Pinpoint the cell where the given text exists, returning its (x, y) midpoint coordinate. 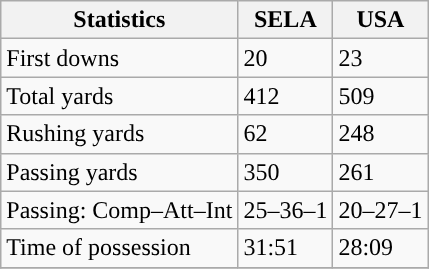
Total yards (120, 96)
23 (380, 58)
261 (380, 172)
509 (380, 96)
412 (286, 96)
25–36–1 (286, 210)
62 (286, 134)
Statistics (120, 20)
248 (380, 134)
20–27–1 (380, 210)
First downs (120, 58)
Passing yards (120, 172)
28:09 (380, 248)
Passing: Comp–Att–Int (120, 210)
31:51 (286, 248)
Time of possession (120, 248)
USA (380, 20)
20 (286, 58)
Rushing yards (120, 134)
SELA (286, 20)
350 (286, 172)
